Provide the [x, y] coordinate of the cell's center where the given text is located.  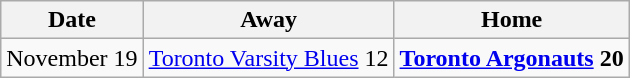
Date [72, 20]
November 19 [72, 58]
Home [512, 20]
Toronto Argonauts 20 [512, 58]
Away [268, 20]
Toronto Varsity Blues 12 [268, 58]
